Provide the [x, y] coordinate of the cell's center where the given text is located.  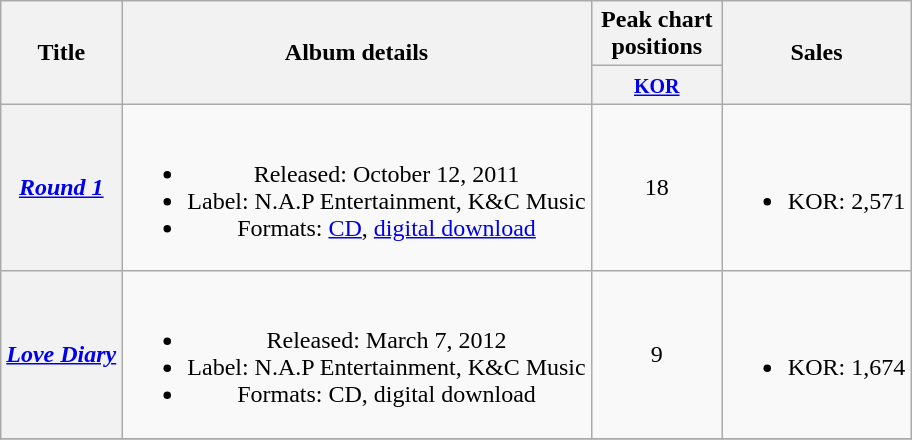
Sales [816, 52]
KOR: 2,571 [816, 188]
Released: October 12, 2011Label: N.A.P Entertainment, K&C MusicFormats: CD, digital download [356, 188]
18 [656, 188]
KOR: 1,674 [816, 354]
Album details [356, 52]
9 [656, 354]
Released: March 7, 2012Label: N.A.P Entertainment, K&C MusicFormats: CD, digital download [356, 354]
Title [62, 52]
Love Diary [62, 354]
KOR [656, 85]
Peak chart positions [656, 34]
Round 1 [62, 188]
